Return [x, y] of the center of cell containing provided text 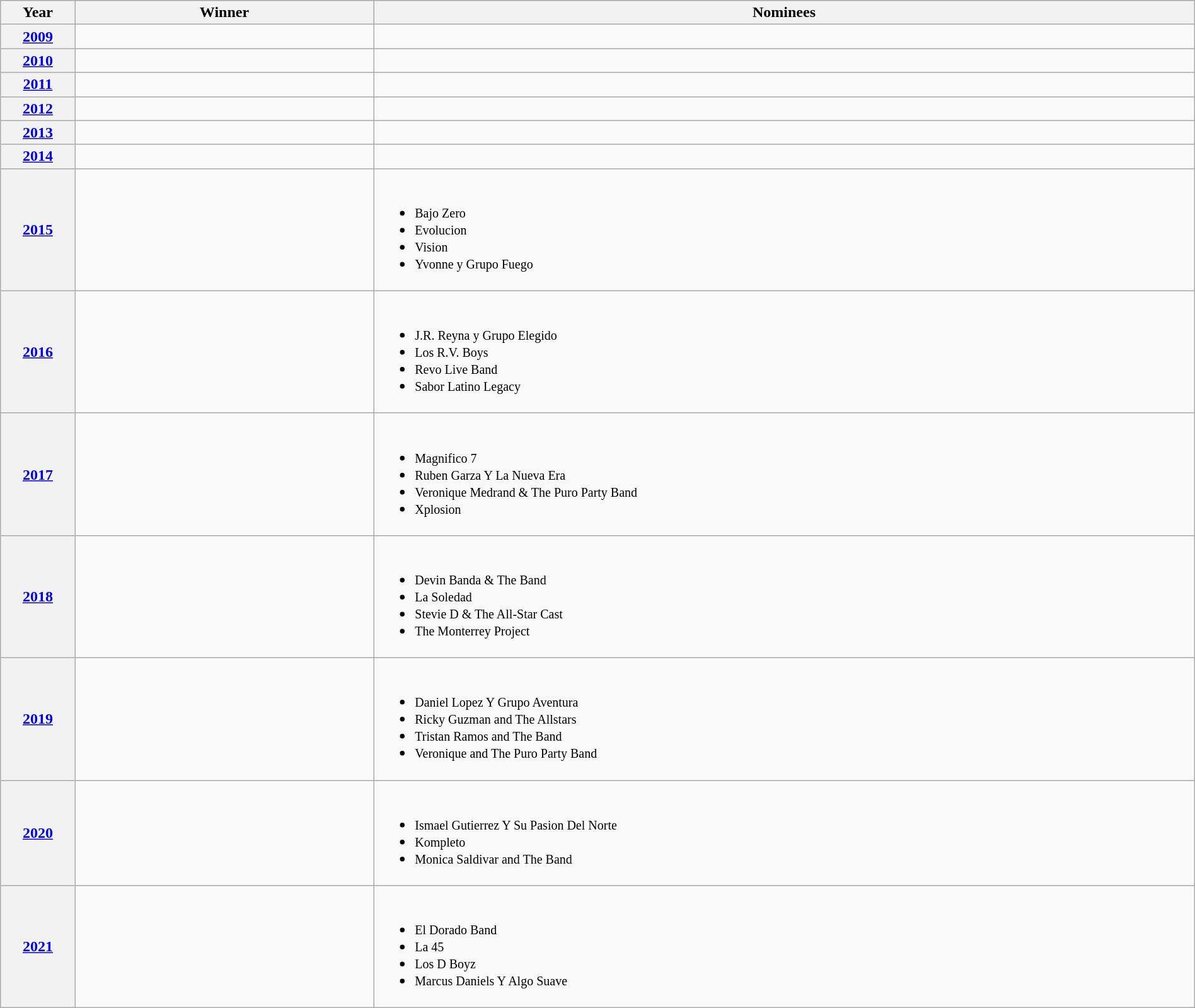
2018 [38, 596]
2019 [38, 719]
Winner [224, 13]
2009 [38, 37]
2012 [38, 108]
2014 [38, 156]
2020 [38, 833]
Ismael Gutierrez Y Su Pasion Del NorteKompletoMonica Saldivar and The Band [784, 833]
2015 [38, 229]
2017 [38, 474]
2013 [38, 132]
Bajo ZeroEvolucionVisionYvonne y Grupo Fuego [784, 229]
El Dorado BandLa 45Los D BoyzMarcus Daniels Y Algo Suave [784, 947]
2011 [38, 84]
2021 [38, 947]
Year [38, 13]
2010 [38, 61]
2016 [38, 352]
Devin Banda & The BandLa SoledadStevie D & The All-Star CastThe Monterrey Project [784, 596]
Magnifico 7Ruben Garza Y La Nueva EraVeronique Medrand & The Puro Party BandXplosion [784, 474]
Daniel Lopez Y Grupo AventuraRicky Guzman and The AllstarsTristan Ramos and The BandVeronique and The Puro Party Band [784, 719]
Nominees [784, 13]
J.R. Reyna y Grupo ElegidoLos R.V. BoysRevo Live BandSabor Latino Legacy [784, 352]
